Capture the cell that displays the provided text and extract its [X, Y] central coordinate. 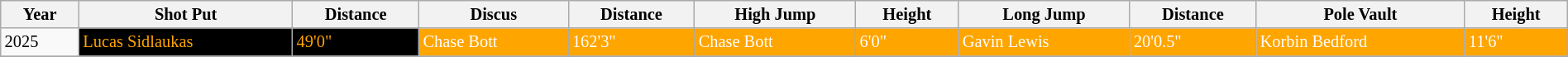
Long Jump [1044, 14]
Shot Put [185, 14]
Pole Vault [1360, 14]
High Jump [776, 14]
49'0" [356, 42]
Korbin Bedford [1360, 42]
162'3" [632, 42]
2025 [40, 42]
11'6" [1516, 42]
6'0" [907, 42]
Lucas Sidlaukas [185, 42]
Year [40, 14]
Gavin Lewis [1044, 42]
Discus [494, 14]
20'0.5" [1193, 42]
